Capture the cell that displays the provided text and extract its (X, Y) central coordinate. 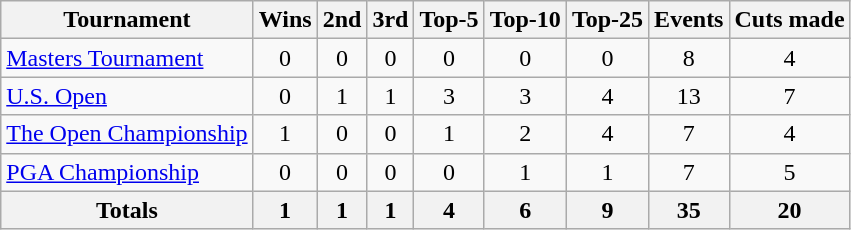
5 (790, 172)
Tournament (127, 20)
Cuts made (790, 20)
2nd (342, 20)
20 (790, 210)
6 (525, 210)
Events (689, 20)
8 (689, 58)
U.S. Open (127, 96)
9 (607, 210)
2 (525, 134)
Wins (285, 20)
Totals (127, 210)
13 (689, 96)
Top-25 (607, 20)
The Open Championship (127, 134)
3rd (390, 20)
PGA Championship (127, 172)
Masters Tournament (127, 58)
Top-5 (449, 20)
35 (689, 210)
Top-10 (525, 20)
